Identify which cell holds the provided text, then report its [x, y] central coordinate. 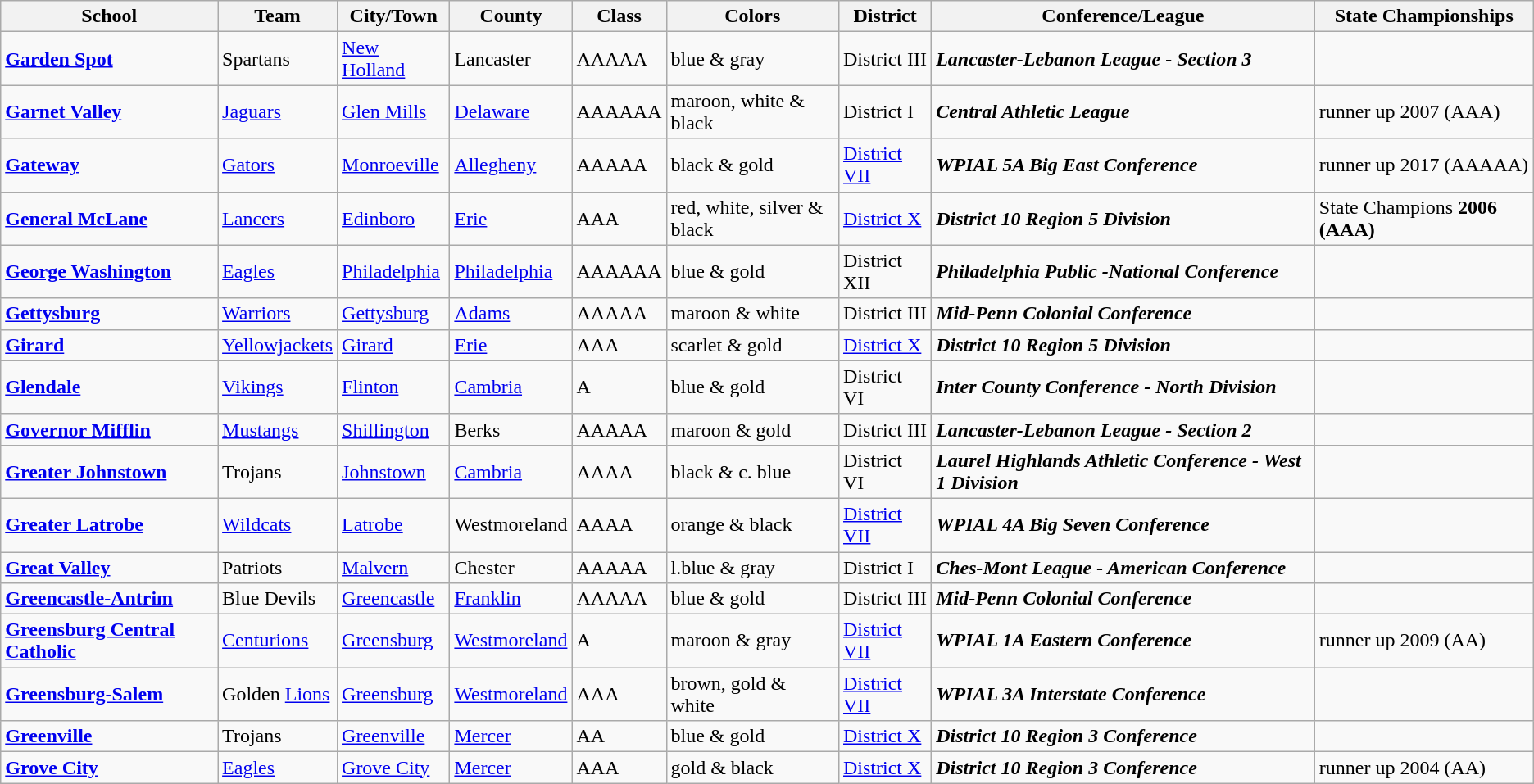
maroon & white [752, 314]
Conference/League [1123, 16]
scarlet & gold [752, 345]
Golden Lions [278, 695]
black & gold [752, 165]
Lancers [278, 218]
District XII [885, 272]
Allegheny [511, 165]
Great Valley [110, 568]
Delaware [511, 111]
Monroeville [393, 165]
Team [278, 16]
Vikings [278, 387]
Lancaster-Lebanon League - Section 2 [1123, 429]
Jaguars [278, 111]
Spartans [278, 59]
Garnet Valley [110, 111]
Class [619, 16]
State Championships [1424, 16]
Lancaster-Lebanon League - Section 3 [1123, 59]
Franklin [511, 599]
Glen Mills [393, 111]
Shillington [393, 429]
School [110, 16]
l.blue & gray [752, 568]
WPIAL 3A Interstate Conference [1123, 695]
Gateway [110, 165]
Inter County Conference - North Division [1123, 387]
Adams [511, 314]
Greencastle-Antrim [110, 599]
Wildcats [278, 524]
WPIAL 1A Eastern Conference [1123, 641]
Glendale [110, 387]
Centurions [278, 641]
maroon & gray [752, 641]
Blue Devils [278, 599]
Johnstown [393, 472]
maroon & gold [752, 429]
WPIAL 5A Big East Conference [1123, 165]
Patriots [278, 568]
gold & black [752, 768]
Gators [278, 165]
orange & black [752, 524]
General McLane [110, 218]
runner up 2009 (AA) [1424, 641]
red, white, silver & black [752, 218]
WPIAL 4A Big Seven Conference [1123, 524]
District [885, 16]
Warriors [278, 314]
Malvern [393, 568]
blue & gray [752, 59]
Governor Mifflin [110, 429]
Greater Johnstown [110, 472]
maroon, white & black [752, 111]
Berks [511, 429]
Edinboro [393, 218]
Latrobe [393, 524]
Mustangs [278, 429]
State Champions 2006 (AAA) [1424, 218]
Flinton [393, 387]
Ches-Mont League - American Conference [1123, 568]
George Washington [110, 272]
Chester [511, 568]
New Holland [393, 59]
Colors [752, 16]
black & c. blue [752, 472]
AA [619, 736]
Lancaster [511, 59]
brown, gold & white [752, 695]
runner up 2007 (AAA) [1424, 111]
runner up 2017 (AAAAA) [1424, 165]
Garden Spot [110, 59]
Philadelphia Public -National Conference [1123, 272]
Laurel Highlands Athletic Conference - West 1 Division [1123, 472]
County [511, 16]
Greater Latrobe [110, 524]
runner up 2004 (AA) [1424, 768]
Central Athletic League [1123, 111]
City/Town [393, 16]
Yellowjackets [278, 345]
Greensburg Central Catholic [110, 641]
Greensburg-Salem [110, 695]
Greencastle [393, 599]
